Search for the cell housing the specified text and yield its (X, Y) center coordinate. 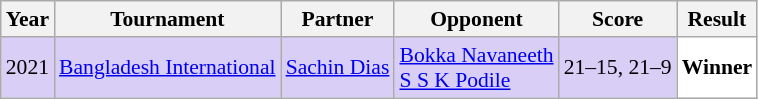
Sachin Dias (338, 68)
Bokka Navaneeth S S K Podile (476, 68)
Tournament (168, 19)
Result (718, 19)
Winner (718, 68)
Year (28, 19)
2021 (28, 68)
21–15, 21–9 (618, 68)
Partner (338, 19)
Score (618, 19)
Bangladesh International (168, 68)
Opponent (476, 19)
